For the text-containing cell, return its midpoint in [x, y] coordinate format. 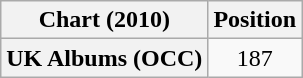
Position [255, 20]
UK Albums (OCC) [104, 58]
187 [255, 58]
Chart (2010) [104, 20]
